Locate the cell with the specified text and output its [x, y] center coordinate. 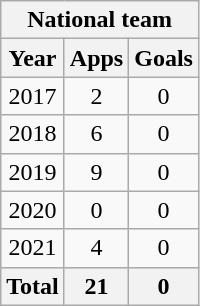
2019 [33, 172]
21 [96, 286]
Goals [164, 58]
9 [96, 172]
2020 [33, 210]
Apps [96, 58]
Year [33, 58]
2017 [33, 96]
Total [33, 286]
2018 [33, 134]
National team [100, 20]
2 [96, 96]
2021 [33, 248]
6 [96, 134]
4 [96, 248]
